Determine the [X, Y] coordinate at the center of the cell enclosing the given text.  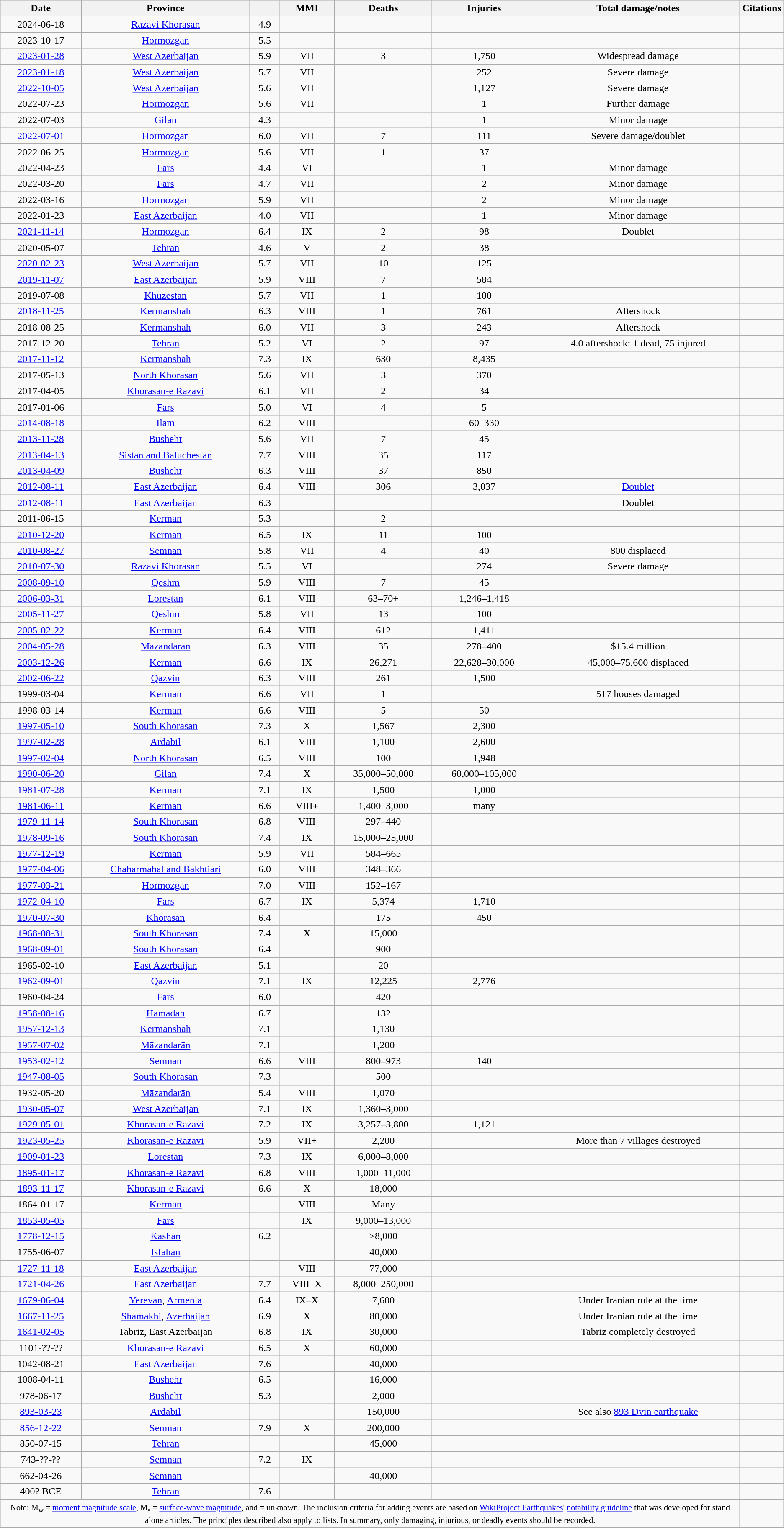
2022-06-25 [41, 152]
MMI [307, 8]
243 [484, 327]
1958-08-16 [41, 1013]
5.0 [265, 407]
1,121 [484, 1125]
1965-02-10 [41, 965]
8,000–250,000 [384, 1284]
1667-11-25 [41, 1316]
370 [484, 375]
2020-02-23 [41, 264]
4.9 [265, 24]
16,000 [384, 1380]
125 [484, 264]
2004-05-28 [41, 646]
1895-01-17 [41, 1172]
3,257–3,800 [384, 1125]
4.3 [265, 120]
Date [41, 8]
2017-05-13 [41, 375]
1,200 [384, 1045]
2024-06-18 [41, 24]
1727-11-18 [41, 1268]
38 [484, 248]
2022-04-23 [41, 168]
1,000 [484, 790]
1721-04-26 [41, 1284]
Isfahan [166, 1252]
1,127 [484, 88]
1923-05-25 [41, 1140]
Severe damage/doublet [638, 136]
252 [484, 72]
Kashan [166, 1236]
$15.4 million [638, 646]
274 [484, 566]
60,000 [384, 1348]
See also 893 Dvin earthquake [638, 1412]
Total damage/notes [638, 8]
1947-08-05 [41, 1077]
2022-07-03 [41, 120]
2,000 [384, 1396]
2019-11-07 [41, 279]
Injuries [484, 8]
Deaths [384, 8]
1909-01-23 [41, 1156]
2018-11-25 [41, 311]
1997-02-04 [41, 758]
1981-06-11 [41, 806]
2,776 [484, 981]
2017-11-12 [41, 359]
1997-05-10 [41, 726]
1,411 [484, 630]
261 [384, 678]
978-06-17 [41, 1396]
2021-11-14 [41, 232]
VIII–X [307, 1284]
1979-11-14 [41, 822]
850 [484, 471]
50 [484, 710]
2017-01-06 [41, 407]
Sistan and Baluchestan [166, 455]
1970-07-30 [41, 917]
2013-04-13 [41, 455]
5.2 [265, 343]
many [484, 806]
517 houses damaged [638, 694]
15,000 [384, 933]
2011-06-15 [41, 519]
2010-07-30 [41, 566]
6,000–8,000 [384, 1156]
400? BCE [41, 1492]
1864-01-17 [41, 1204]
150,000 [384, 1412]
20 [384, 965]
Many [384, 1204]
2022-07-01 [41, 136]
2005-11-27 [41, 614]
2005-02-22 [41, 630]
9,000–13,000 [384, 1220]
Chaharmahal and Bakhtiari [166, 869]
584–665 [384, 853]
1997-02-28 [41, 742]
1778-12-15 [41, 1236]
2023-01-28 [41, 56]
200,000 [384, 1427]
2,300 [484, 726]
2017-12-20 [41, 343]
1101-??-?? [41, 1348]
856-12-22 [41, 1427]
1962-09-01 [41, 981]
1957-07-02 [41, 1045]
2003-12-26 [41, 662]
893-03-23 [41, 1412]
15,000–25,000 [384, 838]
1679-06-04 [41, 1300]
500 [384, 1077]
VII+ [307, 1140]
175 [384, 917]
2002-06-22 [41, 678]
IX–X [307, 1300]
900 [384, 949]
1,948 [484, 758]
11 [384, 535]
Tabriz, East Azerbaijan [166, 1332]
7.0 [265, 885]
2013-11-28 [41, 439]
278–400 [484, 646]
45,000–75,600 displaced [638, 662]
5.4 [265, 1093]
2010-08-27 [41, 551]
1998-03-14 [41, 710]
2022-03-20 [41, 184]
2020-05-07 [41, 248]
140 [484, 1061]
2010-12-20 [41, 535]
2022-01-23 [41, 216]
12,225 [384, 981]
7,600 [384, 1300]
420 [384, 997]
2022-07-23 [41, 104]
>8,000 [384, 1236]
5,374 [384, 901]
1977-03-21 [41, 885]
1968-09-01 [41, 949]
1990-06-20 [41, 774]
13 [384, 614]
1960-04-24 [41, 997]
2023-10-17 [41, 40]
1641-02-05 [41, 1332]
1,100 [384, 742]
4.7 [265, 184]
4.0 aftershock: 1 dead, 75 injured [638, 343]
4.6 [265, 248]
30,000 [384, 1332]
97 [484, 343]
1981-07-28 [41, 790]
2013-04-09 [41, 471]
Tabriz completely destroyed [638, 1332]
1853-05-05 [41, 1220]
2,600 [484, 742]
7.9 [265, 1427]
1930-05-07 [41, 1109]
1929-05-01 [41, 1125]
10 [384, 264]
Khorasan [166, 917]
77,000 [384, 1268]
1,400–3,000 [384, 806]
40 [484, 551]
584 [484, 279]
Province [166, 8]
63–70+ [384, 598]
Citations [762, 8]
630 [384, 359]
348–366 [384, 869]
Shamakhi, Azerbaijan [166, 1316]
Widespread damage [638, 56]
Hamadan [166, 1013]
More than 7 villages destroyed [638, 1140]
4.4 [265, 168]
1893-11-17 [41, 1188]
1968-08-31 [41, 933]
2023-01-18 [41, 72]
2008-09-10 [41, 582]
800–973 [384, 1061]
800 displaced [638, 551]
1977-12-19 [41, 853]
35,000–50,000 [384, 774]
297–440 [384, 822]
1,130 [384, 1029]
2,200 [384, 1140]
60,000–105,000 [484, 774]
1932-05-20 [41, 1093]
2014-08-18 [41, 423]
1042-08-21 [41, 1364]
1953-02-12 [41, 1061]
4.0 [265, 216]
5.1 [265, 965]
2018-08-25 [41, 327]
306 [384, 487]
2022-03-16 [41, 200]
Further damage [638, 104]
1008-04-11 [41, 1380]
1957-12-13 [41, 1029]
2022-10-05 [41, 88]
612 [384, 630]
34 [484, 391]
8,435 [484, 359]
Yerevan, Armenia [166, 1300]
117 [484, 455]
Ilam [166, 423]
V [307, 248]
132 [384, 1013]
6.9 [265, 1316]
1,750 [484, 56]
2019-07-08 [41, 295]
98 [484, 232]
1977-04-06 [41, 869]
111 [484, 136]
18,000 [384, 1188]
1755-06-07 [41, 1252]
450 [484, 917]
1972-04-10 [41, 901]
1,710 [484, 901]
1999-03-04 [41, 694]
1,360–3,000 [384, 1109]
3,037 [484, 487]
152–167 [384, 885]
662-04-26 [41, 1475]
26,271 [384, 662]
VIII+ [307, 806]
1,246–1,418 [484, 598]
Khuzestan [166, 295]
1,567 [384, 726]
1,000–11,000 [384, 1172]
743-??-?? [41, 1459]
761 [484, 311]
1978-09-16 [41, 838]
2017-04-05 [41, 391]
1,070 [384, 1093]
2006-03-31 [41, 598]
80,000 [384, 1316]
850-07-15 [41, 1443]
60–330 [484, 423]
45,000 [384, 1443]
22,628–30,000 [484, 662]
